Provide the [x, y] coordinate of the cell's center where the given text is located.  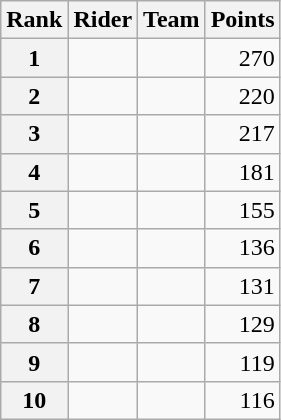
131 [242, 286]
217 [242, 134]
220 [242, 96]
10 [34, 400]
5 [34, 210]
4 [34, 172]
3 [34, 134]
119 [242, 362]
2 [34, 96]
Rider [103, 20]
129 [242, 324]
155 [242, 210]
116 [242, 400]
Points [242, 20]
1 [34, 58]
8 [34, 324]
181 [242, 172]
7 [34, 286]
6 [34, 248]
Team [172, 20]
270 [242, 58]
136 [242, 248]
9 [34, 362]
Rank [34, 20]
